Detect which cell encompasses the target text, then output its (X, Y) center coordinate. 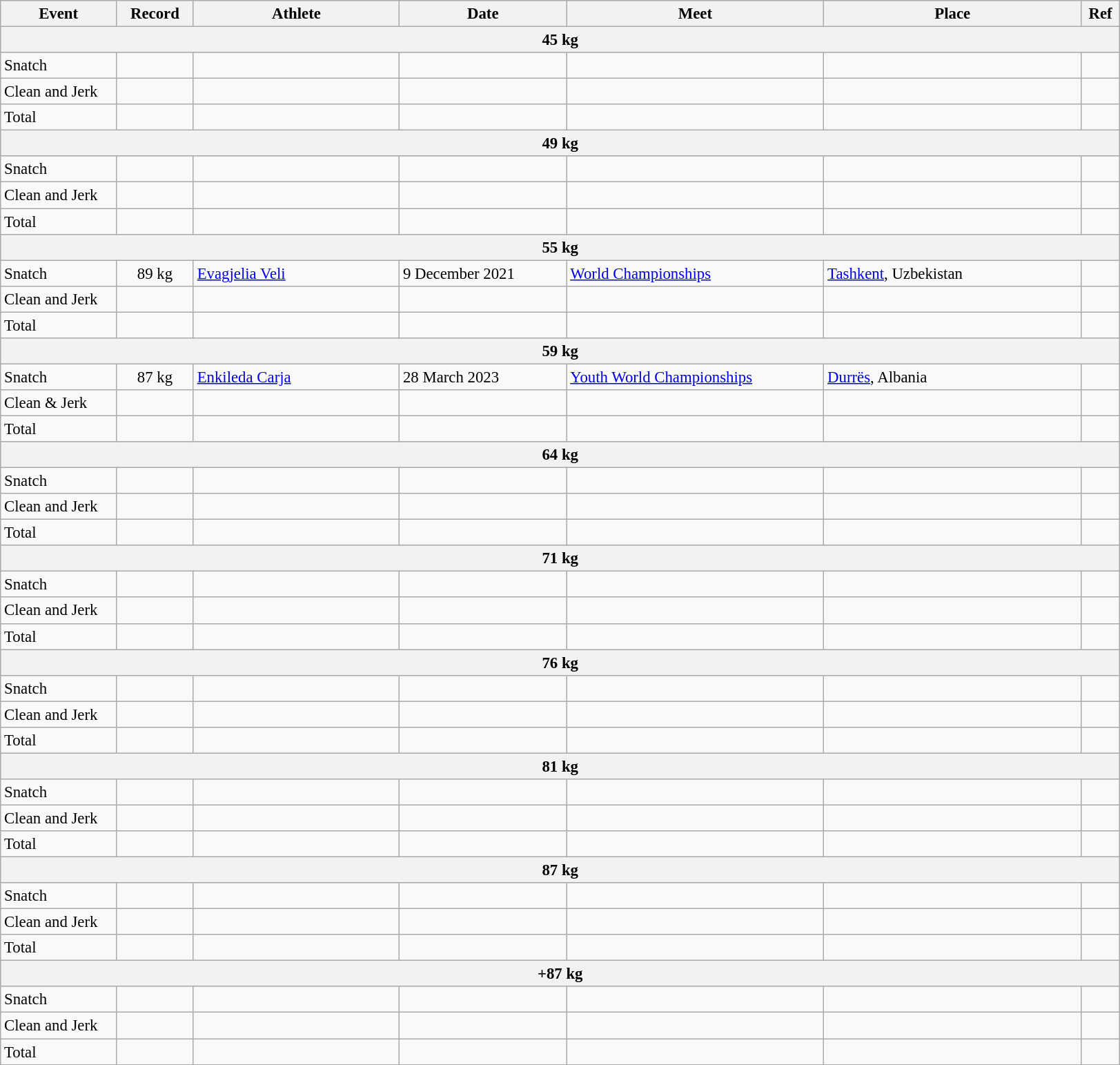
Athlete (296, 14)
89 kg (155, 273)
Youth World Championships (696, 377)
Place (952, 14)
Event (59, 14)
49 kg (560, 144)
59 kg (560, 351)
Meet (696, 14)
Tashkent, Uzbekistan (952, 273)
Ref (1101, 14)
81 kg (560, 766)
55 kg (560, 247)
Clean & Jerk (59, 403)
64 kg (560, 455)
28 March 2023 (483, 377)
9 December 2021 (483, 273)
World Championships (696, 273)
Date (483, 14)
Enkileda Carja (296, 377)
Evagjelia Veli (296, 273)
Durrës, Albania (952, 377)
76 kg (560, 663)
+87 kg (560, 974)
45 kg (560, 40)
71 kg (560, 558)
Record (155, 14)
